Search for the cell housing the specified text and yield its (X, Y) center coordinate. 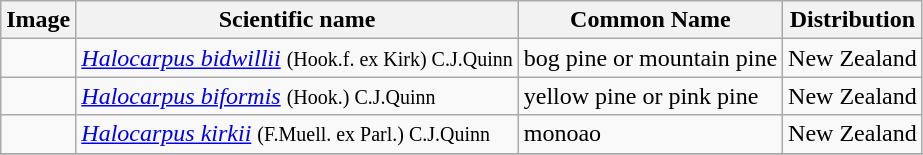
Distribution (853, 20)
Halocarpus bidwillii (Hook.f. ex Kirk) C.J.Quinn (297, 58)
Halocarpus biformis (Hook.) C.J.Quinn (297, 96)
Halocarpus kirkii (F.Muell. ex Parl.) C.J.Quinn (297, 134)
bog pine or mountain pine (650, 58)
Common Name (650, 20)
Image (38, 20)
Scientific name (297, 20)
yellow pine or pink pine (650, 96)
monoao (650, 134)
